Extract the (X, Y) coordinate from the center of the cell holding the provided text.  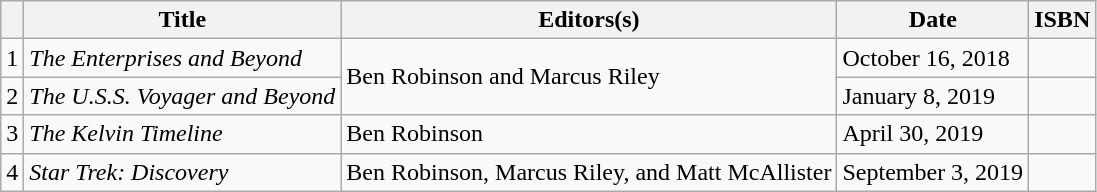
4 (12, 172)
Title (182, 20)
January 8, 2019 (933, 96)
ISBN (1062, 20)
Ben Robinson, Marcus Riley, and Matt McAllister (589, 172)
Star Trek: Discovery (182, 172)
3 (12, 134)
April 30, 2019 (933, 134)
Ben Robinson and Marcus Riley (589, 77)
September 3, 2019 (933, 172)
Date (933, 20)
Ben Robinson (589, 134)
Editors(s) (589, 20)
October 16, 2018 (933, 58)
1 (12, 58)
The Enterprises and Beyond (182, 58)
The Kelvin Timeline (182, 134)
The U.S.S. Voyager and Beyond (182, 96)
2 (12, 96)
